For the text-containing cell, return its midpoint in (x, y) coordinate format. 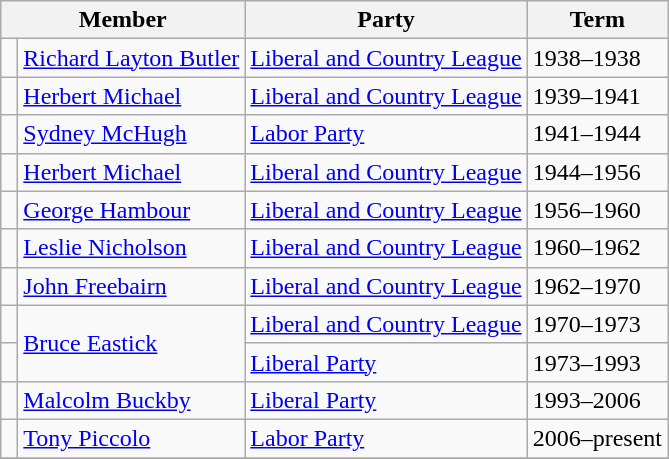
1939–1941 (597, 96)
1993–2006 (597, 400)
1973–1993 (597, 362)
1944–1956 (597, 172)
Leslie Nicholson (132, 248)
Tony Piccolo (132, 438)
1956–1960 (597, 210)
Member (123, 20)
1962–1970 (597, 286)
George Hambour (132, 210)
Bruce Eastick (132, 343)
1941–1944 (597, 134)
1938–1938 (597, 58)
John Freebairn (132, 286)
Richard Layton Butler (132, 58)
Term (597, 20)
Party (386, 20)
Malcolm Buckby (132, 400)
1960–1962 (597, 248)
1970–1973 (597, 324)
Sydney McHugh (132, 134)
2006–present (597, 438)
